Determine the (X, Y) coordinate at the center of the cell enclosing the given text.  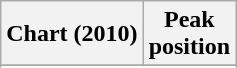
Peakposition (189, 34)
Chart (2010) (72, 34)
